Search for the cell housing the specified text and yield its (X, Y) center coordinate. 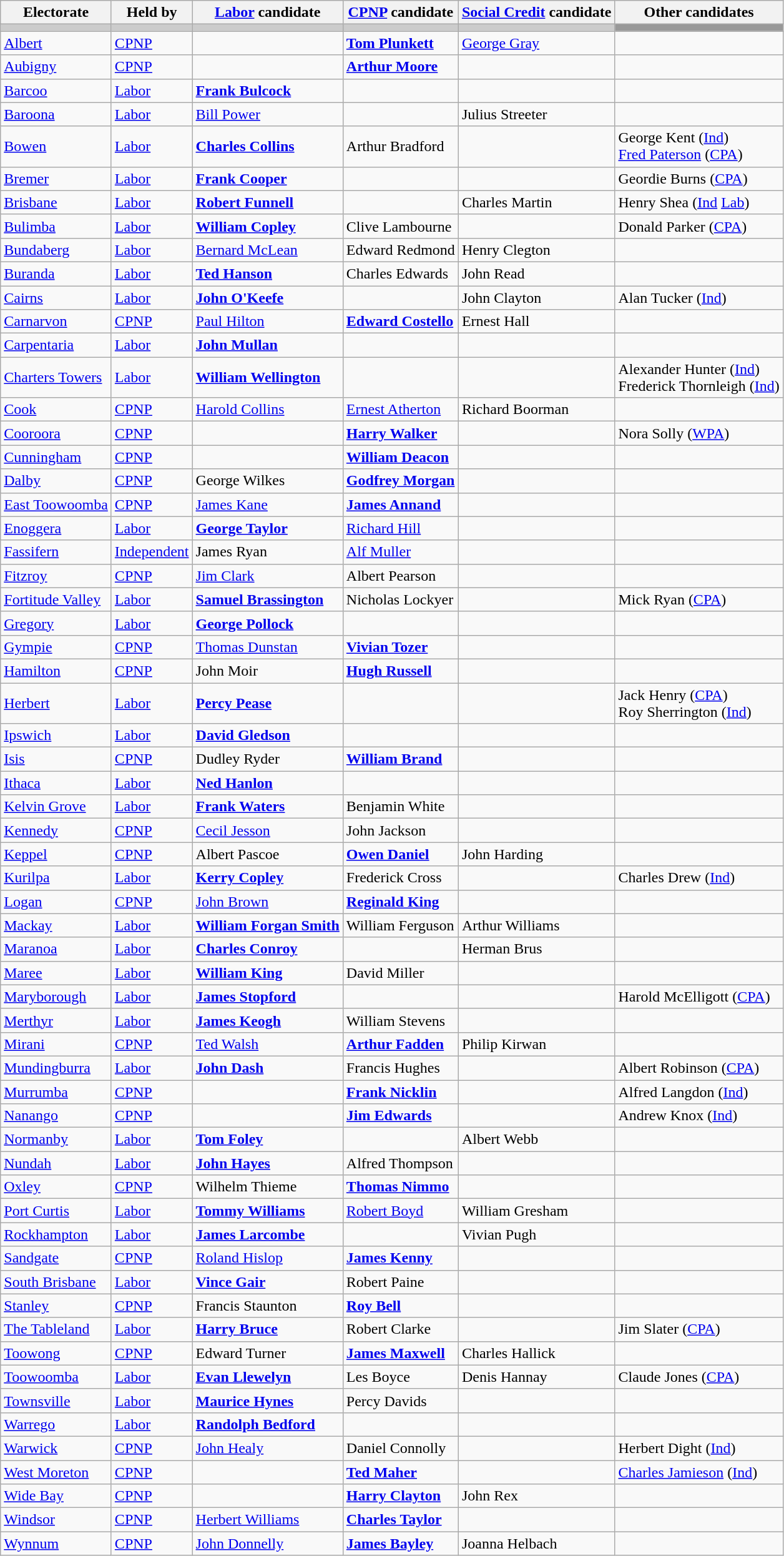
Herman Brus (537, 949)
Andrew Knox (Ind) (699, 1116)
East Toowoomba (56, 505)
Maranoa (56, 949)
James Annand (401, 505)
Ithaca (56, 783)
Francis Hughes (401, 1068)
Tom Foley (267, 1140)
Frank Waters (267, 807)
Claude Jones (CPA) (699, 1377)
Warrego (56, 1424)
Kurilpa (56, 878)
Ted Maher (401, 1472)
Arthur Williams (537, 925)
Albert Robinson (CPA) (699, 1068)
Held by (152, 12)
Charles Edwards (401, 273)
Charles Martin (537, 202)
Cecil Jesson (267, 830)
John Harding (537, 854)
Charles Taylor (401, 1520)
James Keogh (267, 1020)
Bremer (56, 179)
Labor candidate (267, 12)
George Kent (Ind) Fred Paterson (CPA) (699, 146)
Arthur Moore (401, 67)
Wilhelm Thieme (267, 1187)
Nanango (56, 1116)
William Copley (267, 226)
George Wilkes (267, 481)
Windsor (56, 1520)
Charles Collins (267, 146)
Mackay (56, 925)
Clive Lambourne (401, 226)
Reginald King (401, 902)
Normanby (56, 1140)
Logan (56, 902)
Wynnum (56, 1544)
Herbert Williams (267, 1520)
Kennedy (56, 830)
Vince Gair (267, 1282)
Evan Llewelyn (267, 1377)
Alfred Langdon (Ind) (699, 1092)
John Clayton (537, 298)
Frank Cooper (267, 179)
Bowen (56, 146)
James Kenny (401, 1258)
Frank Bulcock (267, 91)
Robert Clarke (401, 1329)
Gympie (56, 647)
Alexander Hunter (Ind) Frederick Thornleigh (Ind) (699, 377)
James Stopford (267, 997)
Charters Towers (56, 377)
Bulimba (56, 226)
William Stevens (401, 1020)
John Hayes (267, 1163)
Barcoo (56, 91)
Alfred Thompson (401, 1163)
George Taylor (267, 528)
Herbert (56, 703)
Other candidates (699, 12)
Sandgate (56, 1258)
Hugh Russell (401, 671)
Samuel Brassington (267, 599)
Frederick Cross (401, 878)
John Brown (267, 902)
Les Boyce (401, 1377)
Nicholas Lockyer (401, 599)
Randolph Bedford (267, 1424)
Albert Pearson (401, 576)
Oxley (56, 1187)
Ipswich (56, 736)
Ned Hanlon (267, 783)
Denis Hannay (537, 1377)
Vivian Tozer (401, 647)
Albert Pascoe (267, 854)
Donald Parker (CPA) (699, 226)
Bill Power (267, 114)
West Moreton (56, 1472)
Edward Redmond (401, 250)
Ernest Hall (537, 322)
William Wellington (267, 377)
Brisbane (56, 202)
Roland Hislop (267, 1258)
William Deacon (401, 457)
Charles Jamieson (Ind) (699, 1472)
Stanley (56, 1306)
Harold Collins (267, 410)
Godfrey Morgan (401, 481)
Frank Nicklin (401, 1092)
James Maxwell (401, 1353)
Bernard McLean (267, 250)
Ted Walsh (267, 1044)
Robert Paine (401, 1282)
George Pollock (267, 623)
Cook (56, 410)
Keppel (56, 854)
Toowong (56, 1353)
Percy Davids (401, 1401)
Gregory (56, 623)
Harry Bruce (267, 1329)
John O'Keefe (267, 298)
CPNP candidate (401, 12)
Maryborough (56, 997)
Roy Bell (401, 1306)
Dalby (56, 481)
George Gray (537, 43)
Warwick (56, 1448)
Enoggera (56, 528)
Cairns (56, 298)
James Bayley (401, 1544)
Ted Hanson (267, 273)
Arthur Bradford (401, 146)
Jim Edwards (401, 1116)
Nora Solly (WPA) (699, 433)
Electorate (56, 12)
Murrumba (56, 1092)
Albert Webb (537, 1140)
Charles Drew (Ind) (699, 878)
Vivian Pugh (537, 1234)
Thomas Dunstan (267, 647)
Kerry Copley (267, 878)
Social Credit candidate (537, 12)
William Forgan Smith (267, 925)
Edward Turner (267, 1353)
Charles Hallick (537, 1353)
Richard Hill (401, 528)
Harold McElligott (CPA) (699, 997)
Harry Walker (401, 433)
Francis Staunton (267, 1306)
Arthur Fadden (401, 1044)
Mick Ryan (CPA) (699, 599)
John Dash (267, 1068)
Benjamin White (401, 807)
Port Curtis (56, 1211)
James Larcombe (267, 1234)
James Kane (267, 505)
Philip Kirwan (537, 1044)
Independent (152, 552)
Robert Funnell (267, 202)
Aubigny (56, 67)
James Ryan (267, 552)
Charles Conroy (267, 949)
Mundingburra (56, 1068)
David Miller (401, 973)
William Ferguson (401, 925)
John Jackson (401, 830)
Tommy Williams (267, 1211)
Dudley Ryder (267, 759)
Thomas Nimmo (401, 1187)
Fassifern (56, 552)
Mirani (56, 1044)
John Mullan (267, 345)
Harry Clayton (401, 1496)
Fortitude Valley (56, 599)
Paul Hilton (267, 322)
Cunningham (56, 457)
William King (267, 973)
Julius Streeter (537, 114)
Nundah (56, 1163)
Cooroora (56, 433)
William Brand (401, 759)
Kelvin Grove (56, 807)
John Rex (537, 1496)
Carnarvon (56, 322)
Merthyr (56, 1020)
Jack Henry (CPA) Roy Sherrington (Ind) (699, 703)
South Brisbane (56, 1282)
Jim Clark (267, 576)
Isis (56, 759)
Edward Costello (401, 322)
Albert (56, 43)
Maurice Hynes (267, 1401)
Joanna Helbach (537, 1544)
Buranda (56, 273)
Tom Plunkett (401, 43)
Rockhampton (56, 1234)
John Donnelly (267, 1544)
David Gledson (267, 736)
Alan Tucker (Ind) (699, 298)
John Read (537, 273)
Owen Daniel (401, 854)
Wide Bay (56, 1496)
Carpentaria (56, 345)
Daniel Connolly (401, 1448)
Townsville (56, 1401)
The Tableland (56, 1329)
Robert Boyd (401, 1211)
Baroona (56, 114)
Henry Clegton (537, 250)
Ernest Atherton (401, 410)
Herbert Dight (Ind) (699, 1448)
Percy Pease (267, 703)
Maree (56, 973)
William Gresham (537, 1211)
John Healy (267, 1448)
Jim Slater (CPA) (699, 1329)
Fitzroy (56, 576)
John Moir (267, 671)
Hamilton (56, 671)
Richard Boorman (537, 410)
Bundaberg (56, 250)
Henry Shea (Ind Lab) (699, 202)
Geordie Burns (CPA) (699, 179)
Toowoomba (56, 1377)
Alf Muller (401, 552)
